Return the (X, Y) coordinate for the center point of the cell that contains the specified text.  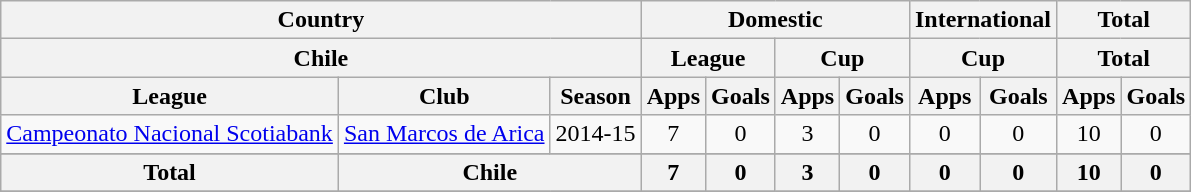
2014-15 (596, 134)
Domestic (775, 20)
Club (444, 96)
Country (321, 20)
San Marcos de Arica (444, 134)
Campeonato Nacional Scotiabank (170, 134)
International (982, 20)
Season (596, 96)
